From the cell containing the given text, extract its center point as (X, Y) coordinate. 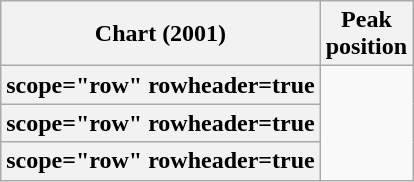
Chart (2001) (160, 34)
Peakposition (366, 34)
